Provide the [X, Y] coordinate of the cell's center where the given text is located.  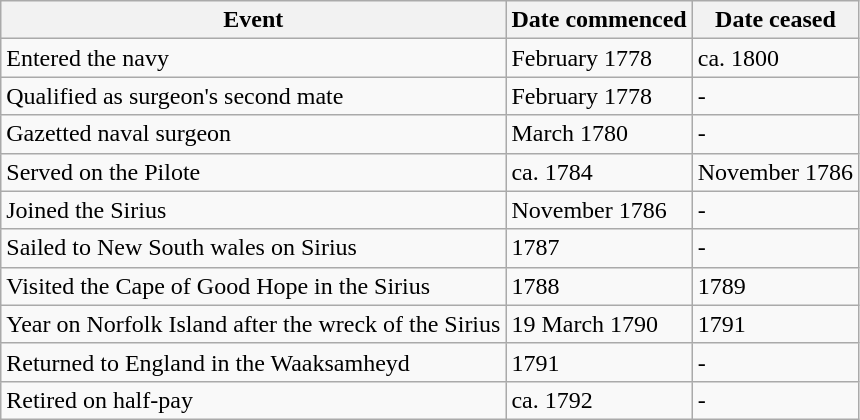
1788 [599, 286]
Year on Norfolk Island after the wreck of the Sirius [254, 324]
19 March 1790 [599, 324]
ca. 1784 [599, 172]
Date commenced [599, 20]
Served on the Pilote [254, 172]
Visited the Cape of Good Hope in the Sirius [254, 286]
Sailed to New South wales on Sirius [254, 248]
Gazetted naval surgeon [254, 134]
March 1780 [599, 134]
1787 [599, 248]
Joined the Sirius [254, 210]
ca. 1800 [775, 58]
Returned to England in the Waaksamheyd [254, 362]
Entered the navy [254, 58]
ca. 1792 [599, 400]
1789 [775, 286]
Retired on half-pay [254, 400]
Qualified as surgeon's second mate [254, 96]
Event [254, 20]
Date ceased [775, 20]
